Determine the (x, y) coordinate at the center of the cell enclosing the given text.  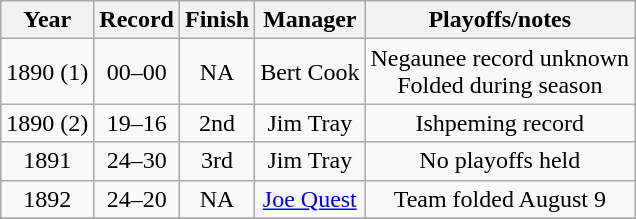
3rd (218, 161)
Year (48, 20)
Record (137, 20)
1890 (1) (48, 72)
Team folded August 9 (500, 199)
24–20 (137, 199)
Finish (218, 20)
1892 (48, 199)
00–00 (137, 72)
No playoffs held (500, 161)
1890 (2) (48, 123)
Bert Cook (310, 72)
24–30 (137, 161)
Negaunee record unknownFolded during season (500, 72)
19–16 (137, 123)
Manager (310, 20)
2nd (218, 123)
Joe Quest (310, 199)
Ishpeming record (500, 123)
Playoffs/notes (500, 20)
1891 (48, 161)
